Output the (x, y) coordinate of the center of the cell containing the given text.  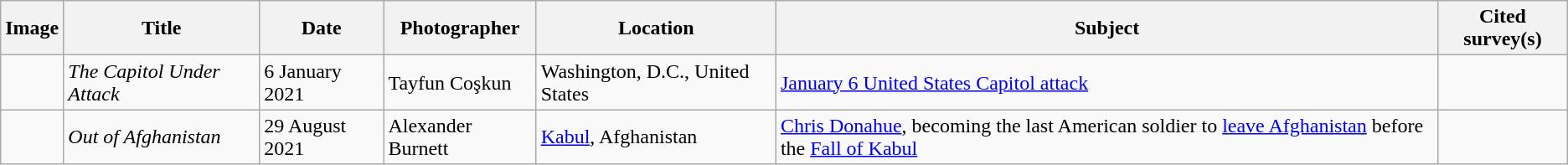
Cited survey(s) (1503, 28)
Washington, D.C., United States (656, 82)
Chris Donahue, becoming the last American soldier to leave Afghanistan before the Fall of Kabul (1106, 137)
Location (656, 28)
Alexander Burnett (460, 137)
The Capitol Under Attack (162, 82)
Out of Afghanistan (162, 137)
Tayfun Coşkun (460, 82)
Date (322, 28)
29 August 2021 (322, 137)
Image (32, 28)
January 6 United States Capitol attack (1106, 82)
Photographer (460, 28)
6 January 2021 (322, 82)
Title (162, 28)
Subject (1106, 28)
Kabul, Afghanistan (656, 137)
